Search for the cell housing the specified text and yield its [x, y] center coordinate. 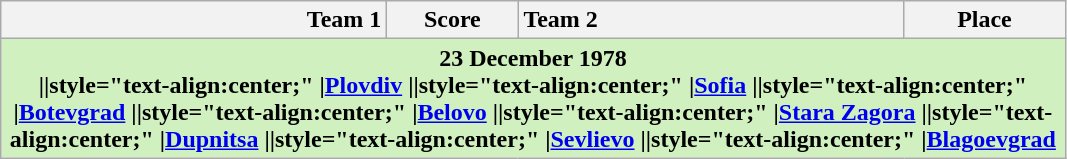
Score [452, 20]
Team 2 [711, 20]
Team 1 [194, 20]
Place [984, 20]
